Return [X, Y] of the center of cell containing provided text 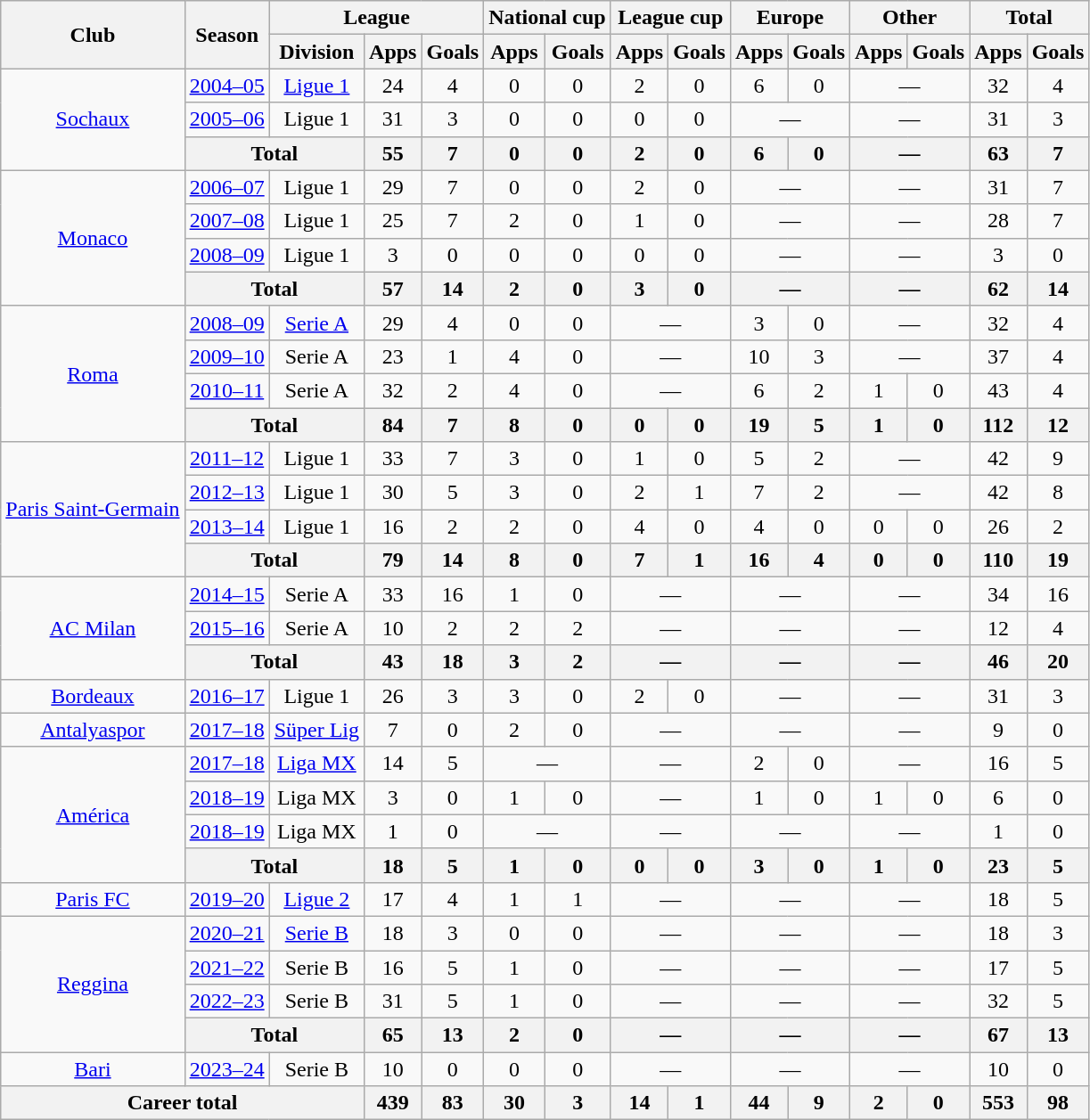
28 [998, 221]
2022–23 [226, 1001]
110 [998, 560]
Roma [93, 373]
55 [393, 153]
League [376, 18]
2004–05 [226, 86]
Division [316, 52]
2014–15 [226, 594]
2019–20 [226, 899]
Season [226, 35]
2011–12 [226, 459]
Other [910, 18]
Bordeaux [93, 696]
2021–22 [226, 967]
2010–11 [226, 390]
2005–06 [226, 119]
Paris Saint-Germain [93, 510]
Sochaux [93, 119]
79 [393, 560]
Paris FC [93, 899]
América [93, 814]
25 [393, 221]
83 [453, 1103]
112 [998, 425]
Monaco [93, 238]
24 [393, 86]
98 [1058, 1103]
46 [998, 662]
2013–14 [226, 527]
Career total [183, 1103]
AC Milan [93, 628]
44 [758, 1103]
2006–07 [226, 187]
Süper Lig [316, 730]
62 [998, 289]
2016–17 [226, 696]
Club [93, 35]
84 [393, 425]
63 [998, 153]
League cup [670, 18]
2007–08 [226, 221]
2012–13 [226, 493]
553 [998, 1103]
37 [998, 356]
2023–24 [226, 1069]
2015–16 [226, 628]
57 [393, 289]
Antalyaspor [93, 730]
National cup [547, 18]
Bari [93, 1069]
2009–10 [226, 356]
20 [1058, 662]
67 [998, 1035]
Reggina [93, 984]
2020–21 [226, 933]
Europe [790, 18]
439 [393, 1103]
Ligue 2 [316, 899]
65 [393, 1035]
34 [998, 594]
